From the cell containing the given text, extract its center point as (x, y) coordinate. 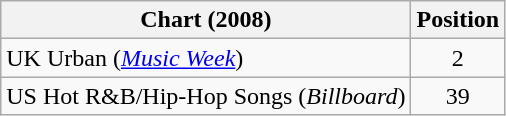
Position (458, 20)
2 (458, 58)
UK Urban (Music Week) (206, 58)
Chart (2008) (206, 20)
39 (458, 96)
US Hot R&B/Hip-Hop Songs (Billboard) (206, 96)
